Scan for the cell matching the given text and deliver its (x, y) coordinate at center. 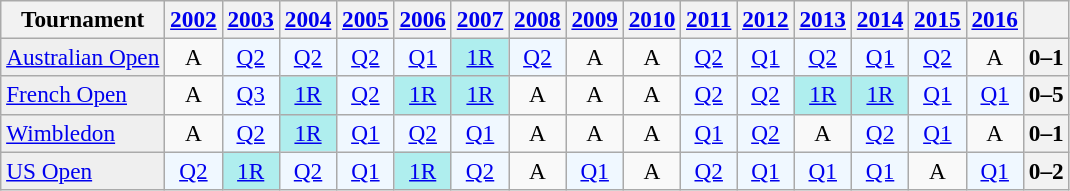
2009 (594, 19)
French Open (83, 95)
Wimbledon (83, 133)
2004 (308, 19)
0–2 (1046, 170)
2016 (994, 19)
Q3 (250, 95)
2014 (880, 19)
2007 (480, 19)
2002 (194, 19)
Australian Open (83, 57)
2006 (422, 19)
0–5 (1046, 95)
2008 (538, 19)
2011 (709, 19)
2010 (652, 19)
Tournament (83, 19)
2005 (366, 19)
2013 (822, 19)
2015 (938, 19)
US Open (83, 170)
2012 (766, 19)
2003 (250, 19)
